Determine the [X, Y] coordinate at the center of the cell enclosing the given text.  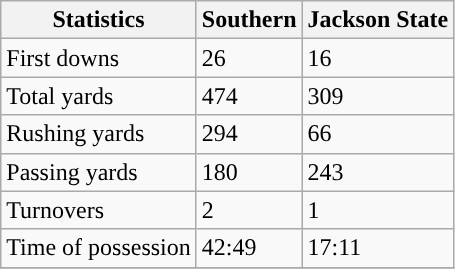
1 [378, 210]
294 [249, 134]
2 [249, 210]
26 [249, 58]
Total yards [99, 96]
16 [378, 58]
309 [378, 96]
66 [378, 134]
17:11 [378, 248]
180 [249, 172]
Rushing yards [99, 134]
Passing yards [99, 172]
Time of possession [99, 248]
Southern [249, 20]
243 [378, 172]
First downs [99, 58]
Jackson State [378, 20]
474 [249, 96]
Statistics [99, 20]
Turnovers [99, 210]
42:49 [249, 248]
